Extract the (X, Y) coordinate from the center of the cell holding the provided text.  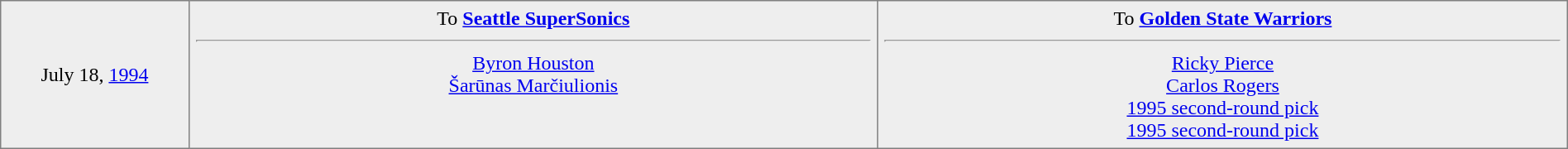
To Seattle SuperSonicsByron HoustonŠarūnas Marčiulionis (533, 74)
July 18, 1994 (94, 74)
To Golden State WarriorsRicky PierceCarlos Rogers1995 second-round pick1995 second-round pick (1223, 74)
